Capture the cell that displays the provided text and extract its [X, Y] central coordinate. 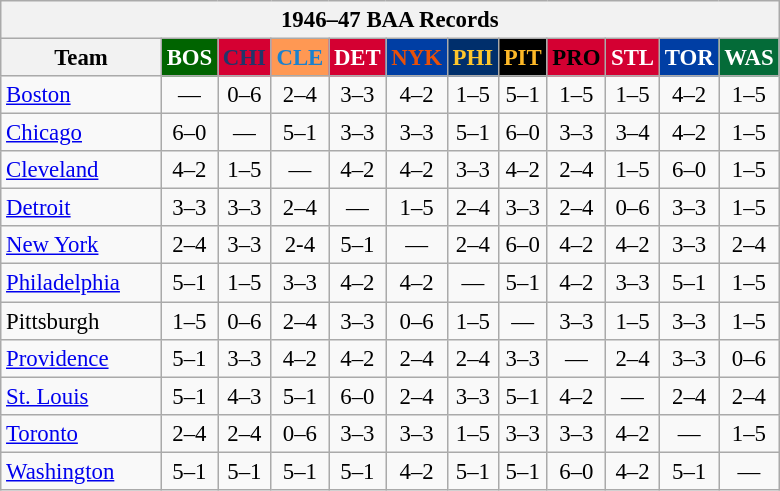
3–4 [633, 133]
BOS [189, 58]
NYK [416, 58]
Pittsburgh [82, 321]
Chicago [82, 133]
Team [82, 58]
Boston [82, 95]
PIT [522, 58]
St. Louis [82, 396]
4–3 [245, 396]
STL [633, 58]
PRO [576, 58]
Cleveland [82, 170]
1946–47 BAA Records [390, 20]
Detroit [82, 208]
2-4 [300, 245]
WAS [749, 58]
DET [358, 58]
CHI [245, 58]
PHI [472, 58]
Providence [82, 358]
Toronto [82, 433]
Philadelphia [82, 283]
TOR [689, 58]
Washington [82, 471]
New York [82, 245]
CLE [300, 58]
